Search for the cell housing the specified text and yield its (x, y) center coordinate. 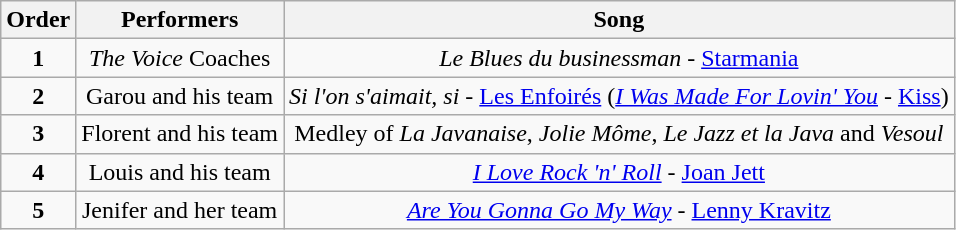
4 (38, 172)
Florent and his team (180, 134)
Le Blues du businessman - Starmania (620, 58)
1 (38, 58)
Jenifer and her team (180, 210)
2 (38, 96)
3 (38, 134)
Si l'on s'aimait, si - Les Enfoirés (I Was Made For Lovin' You - Kiss) (620, 96)
Are You Gonna Go My Way - Lenny Kravitz (620, 210)
Song (620, 20)
Performers (180, 20)
Garou and his team (180, 96)
Medley of La Javanaise, Jolie Môme, Le Jazz et la Java and Vesoul (620, 134)
I Love Rock 'n' Roll - Joan Jett (620, 172)
Louis and his team (180, 172)
5 (38, 210)
Order (38, 20)
The Voice Coaches (180, 58)
